Return the [X, Y] coordinate for the center point of the cell that contains the specified text.  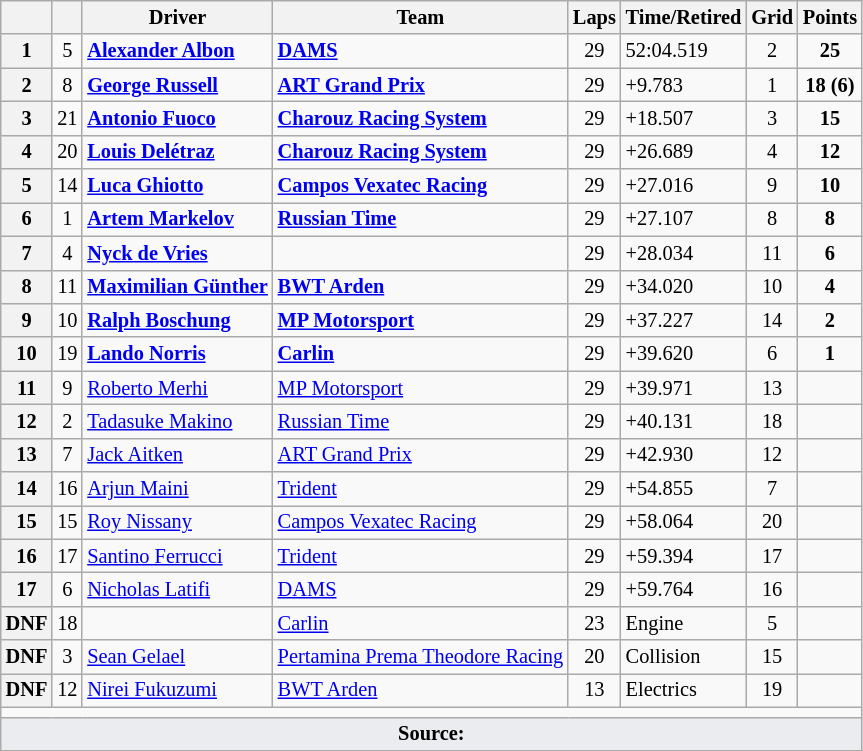
+26.689 [684, 152]
Laps [594, 17]
Engine [684, 623]
+59.764 [684, 589]
52:04.519 [684, 51]
+42.930 [684, 455]
Electrics [684, 690]
Grid [772, 17]
Nirei Fukuzumi [177, 690]
Antonio Fuoco [177, 118]
Pertamina Prema Theodore Racing [420, 657]
23 [594, 623]
Ralph Boschung [177, 320]
+39.620 [684, 354]
+27.107 [684, 219]
Artem Markelov [177, 219]
Luca Ghiotto [177, 186]
+28.034 [684, 253]
Collision [684, 657]
Source: [432, 734]
Arjun Maini [177, 489]
+18.507 [684, 118]
Nicholas Latifi [177, 589]
21 [67, 118]
+54.855 [684, 489]
Jack Aitken [177, 455]
+27.016 [684, 186]
Maximilian Günther [177, 287]
+34.020 [684, 287]
Nyck de Vries [177, 253]
Santino Ferrucci [177, 556]
+9.783 [684, 85]
+40.131 [684, 421]
Alexander Albon [177, 51]
Driver [177, 17]
+39.971 [684, 388]
Team [420, 17]
+58.064 [684, 522]
+59.394 [684, 556]
25 [830, 51]
Points [830, 17]
George Russell [177, 85]
18 (6) [830, 85]
Sean Gelael [177, 657]
+37.227 [684, 320]
Tadasuke Makino [177, 421]
Lando Norris [177, 354]
Time/Retired [684, 17]
Louis Delétraz [177, 152]
Roy Nissany [177, 522]
Roberto Merhi [177, 388]
